Determine the (x, y) coordinate at the center of the cell enclosing the given text.  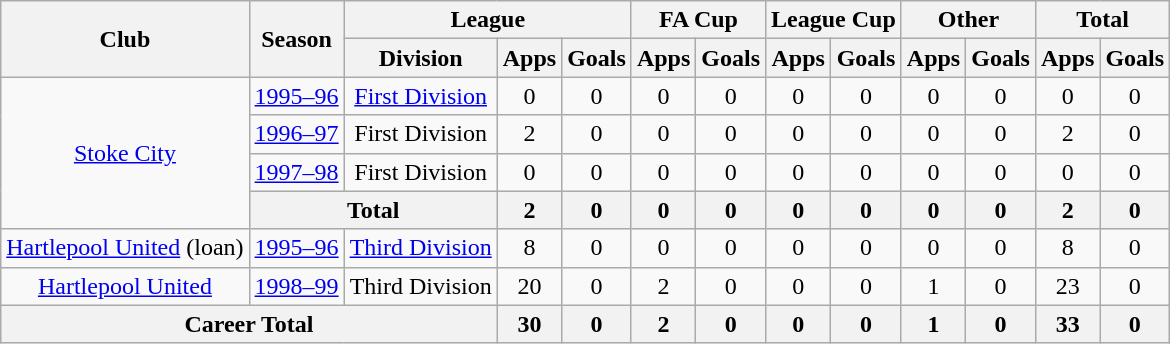
Division (420, 58)
Club (125, 39)
23 (1067, 286)
Hartlepool United (loan) (125, 248)
Stoke City (125, 153)
1997–98 (296, 172)
FA Cup (698, 20)
1998–99 (296, 286)
Season (296, 39)
League (488, 20)
League Cup (834, 20)
Career Total (249, 324)
33 (1067, 324)
Other (968, 20)
1996–97 (296, 134)
30 (529, 324)
Hartlepool United (125, 286)
20 (529, 286)
